Determine the [x, y] coordinate at the center of the cell enclosing the given text.  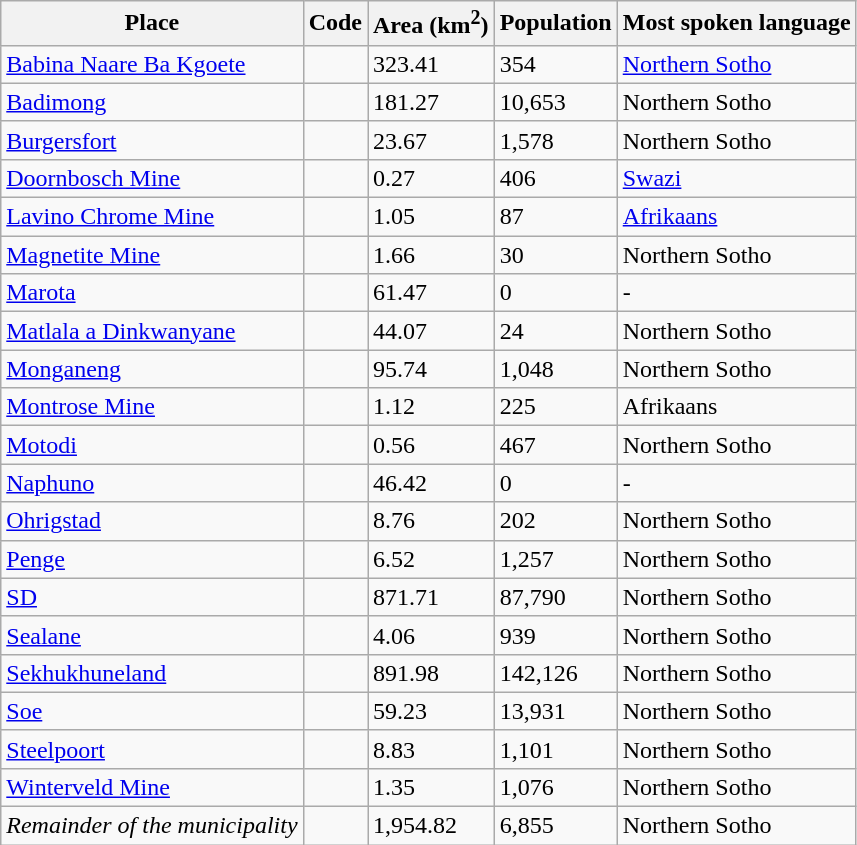
1,101 [556, 749]
467 [556, 445]
6,855 [556, 826]
Soe [152, 711]
Marota [152, 293]
1,076 [556, 787]
181.27 [432, 102]
Winterveld Mine [152, 787]
Steelpoort [152, 749]
225 [556, 407]
Population [556, 24]
Place [152, 24]
Badimong [152, 102]
Sealane [152, 635]
24 [556, 331]
1.66 [432, 255]
8.83 [432, 749]
1.05 [432, 217]
1,257 [556, 559]
202 [556, 521]
323.41 [432, 64]
1.12 [432, 407]
Babina Naare Ba Kgoete [152, 64]
891.98 [432, 673]
1,578 [556, 140]
61.47 [432, 293]
1,048 [556, 369]
13,931 [556, 711]
SD [152, 597]
44.07 [432, 331]
0.27 [432, 178]
Area (km2) [432, 24]
Code [335, 24]
871.71 [432, 597]
Penge [152, 559]
0.56 [432, 445]
8.76 [432, 521]
Lavino Chrome Mine [152, 217]
Remainder of the municipality [152, 826]
Naphuno [152, 483]
Sekhukhuneland [152, 673]
10,653 [556, 102]
46.42 [432, 483]
87 [556, 217]
1.35 [432, 787]
23.67 [432, 140]
939 [556, 635]
87,790 [556, 597]
Most spoken language [736, 24]
30 [556, 255]
4.06 [432, 635]
Montrose Mine [152, 407]
142,126 [556, 673]
Ohrigstad [152, 521]
Swazi [736, 178]
Monganeng [152, 369]
Matlala a Dinkwanyane [152, 331]
Magnetite Mine [152, 255]
6.52 [432, 559]
354 [556, 64]
1,954.82 [432, 826]
Doornbosch Mine [152, 178]
Motodi [152, 445]
406 [556, 178]
95.74 [432, 369]
59.23 [432, 711]
Burgersfort [152, 140]
